Find where the given text appears and provide that cell's center as [x, y] coordinate. 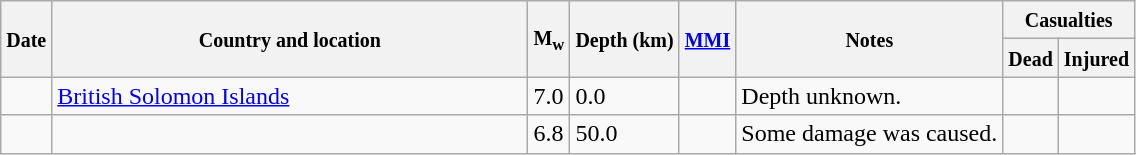
Some damage was caused. [870, 134]
0.0 [624, 96]
50.0 [624, 134]
British Solomon Islands [290, 96]
Dead [1031, 58]
MMI [708, 39]
Date [26, 39]
Depth (km) [624, 39]
Casualties [1069, 20]
Notes [870, 39]
7.0 [549, 96]
Country and location [290, 39]
Mw [549, 39]
Injured [1096, 58]
6.8 [549, 134]
Depth unknown. [870, 96]
